Pinpoint the cell where the given text exists, returning its (X, Y) midpoint coordinate. 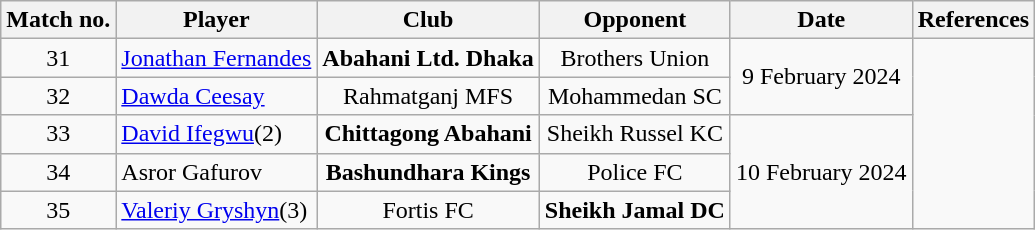
Sheikh Jamal DC (634, 210)
Rahmatganj MFS (428, 96)
Sheikh Russel KC (634, 134)
Bashundhara Kings (428, 172)
Opponent (634, 20)
Chittagong Abahani (428, 134)
Abahani Ltd. Dhaka (428, 58)
Valeriy Gryshyn(3) (216, 210)
35 (58, 210)
Police FC (634, 172)
9 February 2024 (821, 77)
32 (58, 96)
Asror Gafurov (216, 172)
34 (58, 172)
Match no. (58, 20)
Date (821, 20)
31 (58, 58)
10 February 2024 (821, 172)
Dawda Ceesay (216, 96)
Brothers Union (634, 58)
33 (58, 134)
References (974, 20)
Jonathan Fernandes (216, 58)
David Ifegwu(2) (216, 134)
Club (428, 20)
Fortis FC (428, 210)
Mohammedan SC (634, 96)
Player (216, 20)
